Locate the cell with the specified text and output its [x, y] center coordinate. 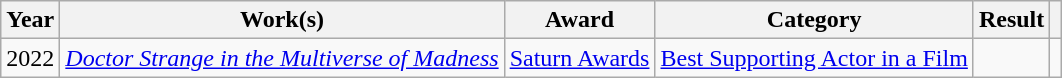
Result [1011, 20]
Year [30, 20]
Award [580, 20]
Work(s) [282, 20]
Doctor Strange in the Multiverse of Madness [282, 58]
Saturn Awards [580, 58]
Best Supporting Actor in a Film [814, 58]
Category [814, 20]
2022 [30, 58]
